Extract the [X, Y] coordinate from the center of the cell holding the provided text.  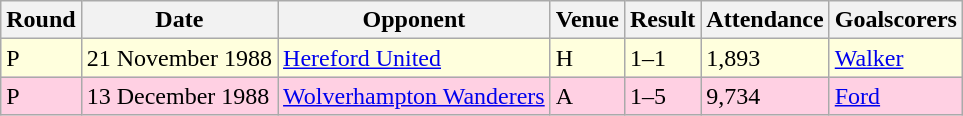
Attendance [765, 20]
Round [41, 20]
Result [662, 20]
Date [179, 20]
H [587, 58]
Ford [896, 96]
Goalscorers [896, 20]
Walker [896, 58]
1,893 [765, 58]
13 December 1988 [179, 96]
1–1 [662, 58]
Hereford United [414, 58]
Wolverhampton Wanderers [414, 96]
1–5 [662, 96]
A [587, 96]
21 November 1988 [179, 58]
9,734 [765, 96]
Opponent [414, 20]
Venue [587, 20]
